Provide the (X, Y) coordinate of the cell's center where the given text is located.  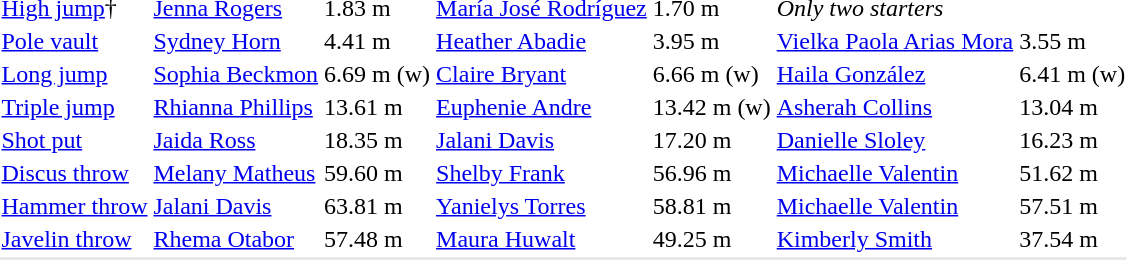
Rhema Otabor (236, 239)
6.69 m (w) (378, 74)
Sophia Beckmon (236, 74)
Yanielys Torres (542, 206)
57.51 m (1072, 206)
Sydney Horn (236, 41)
17.20 m (712, 140)
Asherah Collins (895, 107)
58.81 m (712, 206)
59.60 m (378, 173)
Long jump (74, 74)
63.81 m (378, 206)
Shelby Frank (542, 173)
Kimberly Smith (895, 239)
Melany Matheus (236, 173)
56.96 m (712, 173)
51.62 m (1072, 173)
57.48 m (378, 239)
13.42 m (w) (712, 107)
Vielka Paola Arias Mora (895, 41)
49.25 m (712, 239)
3.55 m (1072, 41)
18.35 m (378, 140)
Shot put (74, 140)
Rhianna Phillips (236, 107)
13.04 m (1072, 107)
4.41 m (378, 41)
Haila González (895, 74)
37.54 m (1072, 239)
13.61 m (378, 107)
Heather Abadie (542, 41)
3.95 m (712, 41)
Discus throw (74, 173)
Danielle Sloley (895, 140)
Euphenie Andre (542, 107)
Maura Huwalt (542, 239)
Javelin throw (74, 239)
6.66 m (w) (712, 74)
Triple jump (74, 107)
Claire Bryant (542, 74)
6.41 m (w) (1072, 74)
Pole vault (74, 41)
Hammer throw (74, 206)
16.23 m (1072, 140)
Jaida Ross (236, 140)
